Return the [X, Y] coordinate for the center point of the cell that contains the specified text.  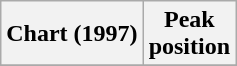
Peakposition [189, 34]
Chart (1997) [72, 34]
